For the text-containing cell, return its midpoint in (x, y) coordinate format. 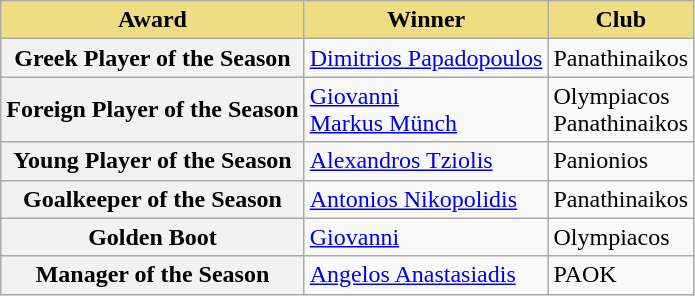
Giovanni (426, 237)
Antonios Nikopolidis (426, 199)
Club (621, 20)
Foreign Player of the Season (152, 110)
Manager of the Season (152, 275)
Award (152, 20)
Golden Boot (152, 237)
Alexandros Tziolis (426, 161)
Olympiacos (621, 237)
Goalkeeper of the Season (152, 199)
Angelos Anastasiadis (426, 275)
Dimitrios Papadopoulos (426, 58)
Panionios (621, 161)
Greek Player of the Season (152, 58)
PAOK (621, 275)
Winner (426, 20)
Young Player of the Season (152, 161)
Giovanni Markus Münch (426, 110)
OlympiacosPanathinaikos (621, 110)
